Identify which cell holds the provided text, then report its [x, y] central coordinate. 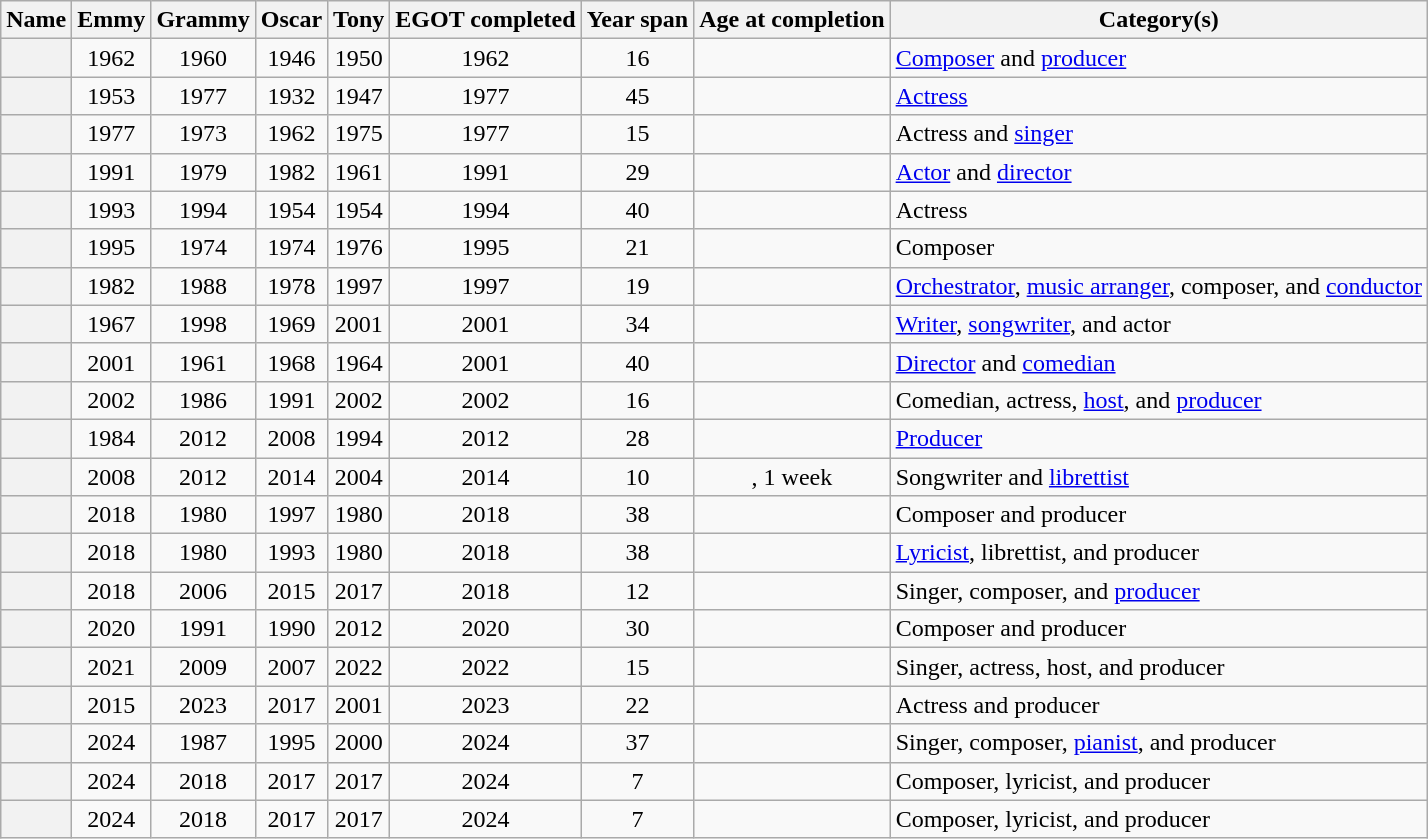
19 [638, 286]
1979 [203, 172]
1967 [112, 324]
1953 [112, 96]
Orchestrator, music arranger, composer, and conductor [1158, 286]
Songwriter and librettist [1158, 477]
2004 [359, 477]
Category(s) [1158, 20]
1969 [291, 324]
Lyricist, librettist, and producer [1158, 553]
1988 [203, 286]
2007 [291, 667]
Year span [638, 20]
Singer, composer, and producer [1158, 591]
Name [36, 20]
1968 [291, 362]
Tony [359, 20]
1946 [291, 58]
12 [638, 591]
1973 [203, 134]
1947 [359, 96]
37 [638, 743]
Emmy [112, 20]
Comedian, actress, host, and producer [1158, 400]
Producer [1158, 438]
Actress and producer [1158, 705]
1987 [203, 743]
2009 [203, 667]
Grammy [203, 20]
30 [638, 629]
28 [638, 438]
EGOT completed [486, 20]
Actress and singer [1158, 134]
1975 [359, 134]
34 [638, 324]
10 [638, 477]
2006 [203, 591]
1976 [359, 248]
Oscar [291, 20]
2000 [359, 743]
Composer [1158, 248]
45 [638, 96]
1960 [203, 58]
1950 [359, 58]
22 [638, 705]
1984 [112, 438]
Singer, composer, pianist, and producer [1158, 743]
1964 [359, 362]
Actor and director [1158, 172]
1998 [203, 324]
1978 [291, 286]
Age at completion [792, 20]
21 [638, 248]
1986 [203, 400]
29 [638, 172]
Writer, songwriter, and actor [1158, 324]
1990 [291, 629]
Director and comedian [1158, 362]
1932 [291, 96]
Singer, actress, host, and producer [1158, 667]
2021 [112, 667]
, 1 week [792, 477]
